Output the (X, Y) coordinate of the center of the cell containing the given text.  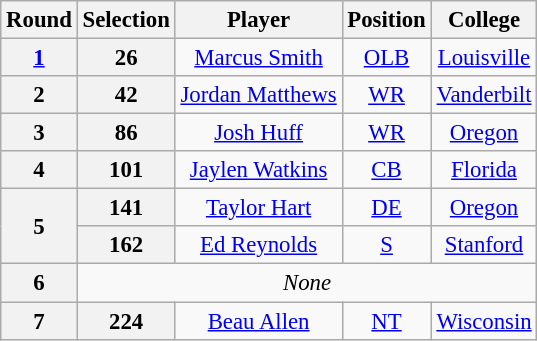
Wisconsin (484, 321)
NT (386, 321)
Josh Huff (258, 133)
5 (39, 226)
7 (39, 321)
Florida (484, 170)
DE (386, 208)
None (307, 283)
Marcus Smith (258, 58)
Ed Reynolds (258, 245)
Selection (126, 20)
College (484, 20)
101 (126, 170)
162 (126, 245)
4 (39, 170)
Player (258, 20)
S (386, 245)
Vanderbilt (484, 95)
2 (39, 95)
86 (126, 133)
224 (126, 321)
Jaylen Watkins (258, 170)
Stanford (484, 245)
Louisville (484, 58)
6 (39, 283)
Round (39, 20)
Beau Allen (258, 321)
Position (386, 20)
141 (126, 208)
42 (126, 95)
1 (39, 58)
26 (126, 58)
Jordan Matthews (258, 95)
Taylor Hart (258, 208)
CB (386, 170)
3 (39, 133)
OLB (386, 58)
